Search for the cell housing the specified text and yield its [X, Y] center coordinate. 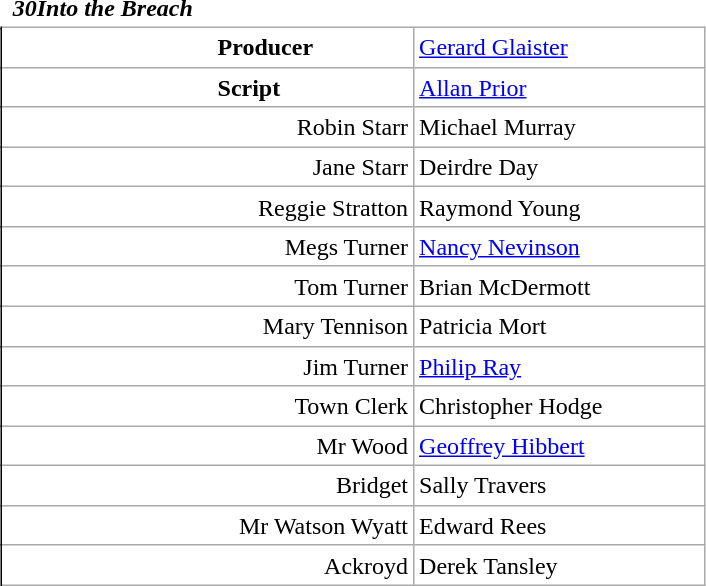
Mary Tennison [208, 326]
Jane Starr [208, 167]
Nancy Nevinson [560, 247]
Michael Murray [560, 127]
Patricia Mort [560, 326]
Allan Prior [560, 87]
Gerard Glaister [560, 47]
Town Clerk [208, 406]
Derek Tansley [560, 565]
Producer [208, 47]
Jim Turner [208, 366]
Mr Watson Wyatt [208, 525]
Reggie Stratton [208, 207]
Mr Wood [208, 446]
Philip Ray [560, 366]
Robin Starr [208, 127]
Bridget [208, 486]
Sally Travers [560, 486]
Geoffrey Hibbert [560, 446]
Script [208, 87]
Megs Turner [208, 247]
Christopher Hodge [560, 406]
Brian McDermott [560, 286]
Raymond Young [560, 207]
Edward Rees [560, 525]
Tom Turner [208, 286]
Ackroyd [208, 565]
Deirdre Day [560, 167]
